Pinpoint the cell where the given text exists, returning its [X, Y] midpoint coordinate. 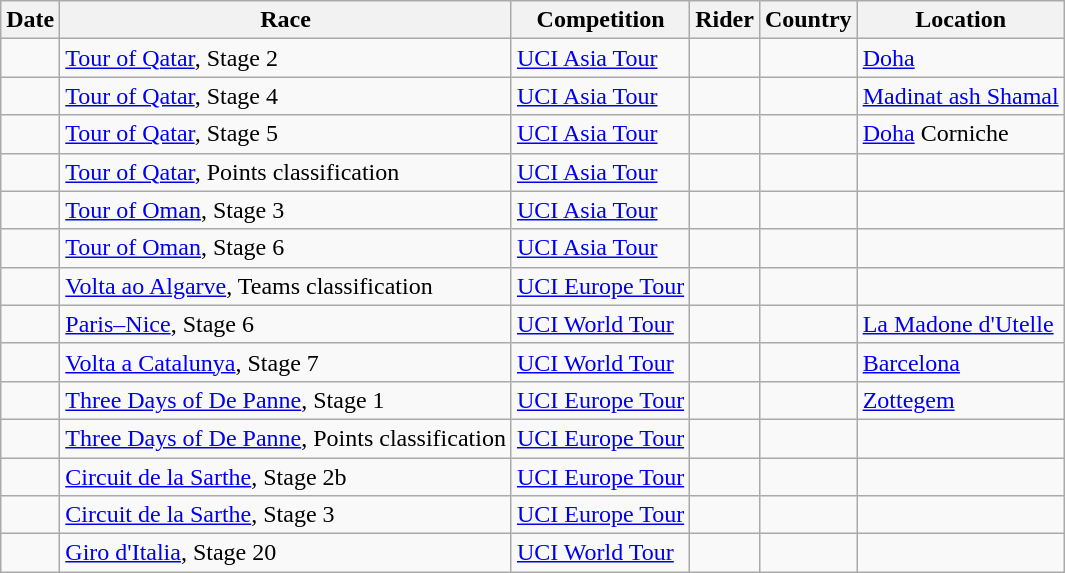
Tour of Qatar, Stage 4 [286, 96]
Doha Corniche [960, 134]
Country [808, 20]
Zottegem [960, 400]
Date [30, 20]
Tour of Qatar, Points classification [286, 172]
Rider [725, 20]
Volta ao Algarve, Teams classification [286, 286]
Three Days of De Panne, Points classification [286, 438]
Tour of Oman, Stage 6 [286, 248]
Tour of Oman, Stage 3 [286, 210]
Madinat ash Shamal [960, 96]
Giro d'Italia, Stage 20 [286, 553]
Paris–Nice, Stage 6 [286, 324]
La Madone d'Utelle [960, 324]
Doha [960, 58]
Three Days of De Panne, Stage 1 [286, 400]
Tour of Qatar, Stage 5 [286, 134]
Tour of Qatar, Stage 2 [286, 58]
Race [286, 20]
Location [960, 20]
Competition [600, 20]
Circuit de la Sarthe, Stage 2b [286, 477]
Volta a Catalunya, Stage 7 [286, 362]
Barcelona [960, 362]
Circuit de la Sarthe, Stage 3 [286, 515]
